Identify which cell holds the provided text, then report its (x, y) central coordinate. 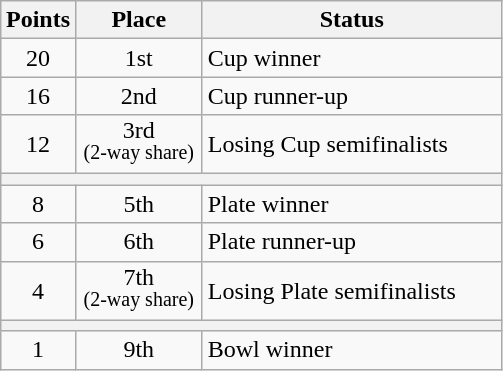
Plate winner (352, 204)
Place (138, 20)
5th (138, 204)
20 (38, 58)
Bowl winner (352, 350)
Losing Cup semifinalists (352, 144)
12 (38, 144)
6th (138, 242)
7th(2-way share) (138, 290)
Plate runner-up (352, 242)
6 (38, 242)
2nd (138, 96)
8 (38, 204)
Cup runner-up (352, 96)
Losing Plate semifinalists (352, 290)
16 (38, 96)
9th (138, 350)
1st (138, 58)
Points (38, 20)
3rd(2-way share) (138, 144)
Status (352, 20)
Cup winner (352, 58)
4 (38, 290)
1 (38, 350)
